From the cell containing the given text, extract its center point as (X, Y) coordinate. 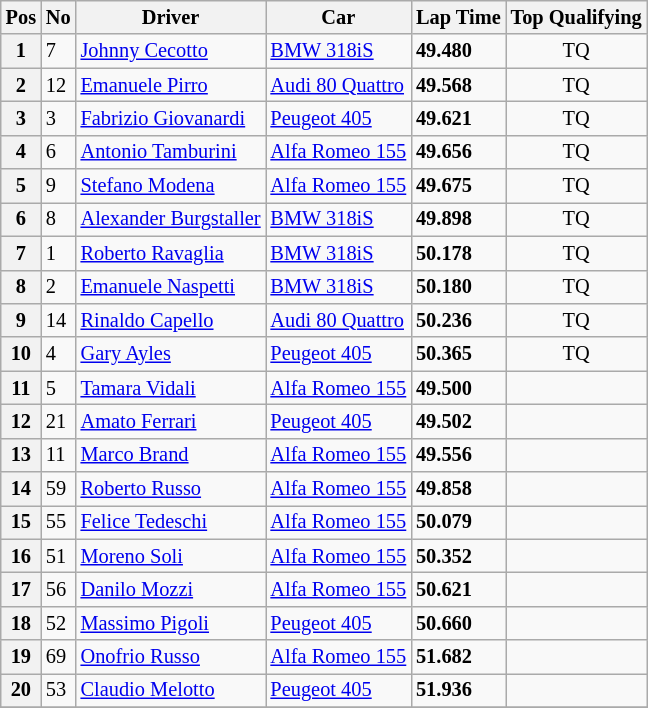
Moreno Soli (171, 556)
Massimo Pigoli (171, 623)
Rinaldo Capello (171, 320)
Car (339, 17)
21 (58, 421)
50.621 (458, 589)
51 (58, 556)
Alexander Burgstaller (171, 219)
59 (58, 489)
Emanuele Pirro (171, 85)
49.858 (458, 489)
50.180 (458, 287)
49.480 (458, 51)
No (58, 17)
15 (21, 522)
50.660 (458, 623)
Claudio Melotto (171, 690)
49.500 (458, 388)
Antonio Tamburini (171, 152)
49.621 (458, 118)
49.656 (458, 152)
19 (21, 657)
49.898 (458, 219)
13 (21, 455)
50.079 (458, 522)
49.675 (458, 186)
50.236 (458, 320)
Gary Ayles (171, 354)
Lap Time (458, 17)
53 (58, 690)
49.568 (458, 85)
16 (21, 556)
52 (58, 623)
Marco Brand (171, 455)
Roberto Ravaglia (171, 253)
Amato Ferrari (171, 421)
50.352 (458, 556)
Onofrio Russo (171, 657)
50.365 (458, 354)
56 (58, 589)
Emanuele Naspetti (171, 287)
Felice Tedeschi (171, 522)
Driver (171, 17)
49.502 (458, 421)
69 (58, 657)
55 (58, 522)
Pos (21, 17)
Top Qualifying (576, 17)
51.936 (458, 690)
Danilo Mozzi (171, 589)
18 (21, 623)
Stefano Modena (171, 186)
Fabrizio Giovanardi (171, 118)
Johnny Cecotto (171, 51)
Roberto Russo (171, 489)
10 (21, 354)
50.178 (458, 253)
17 (21, 589)
20 (21, 690)
Tamara Vidali (171, 388)
49.556 (458, 455)
51.682 (458, 657)
